Provide the [x, y] coordinate of the cell's center where the given text is located.  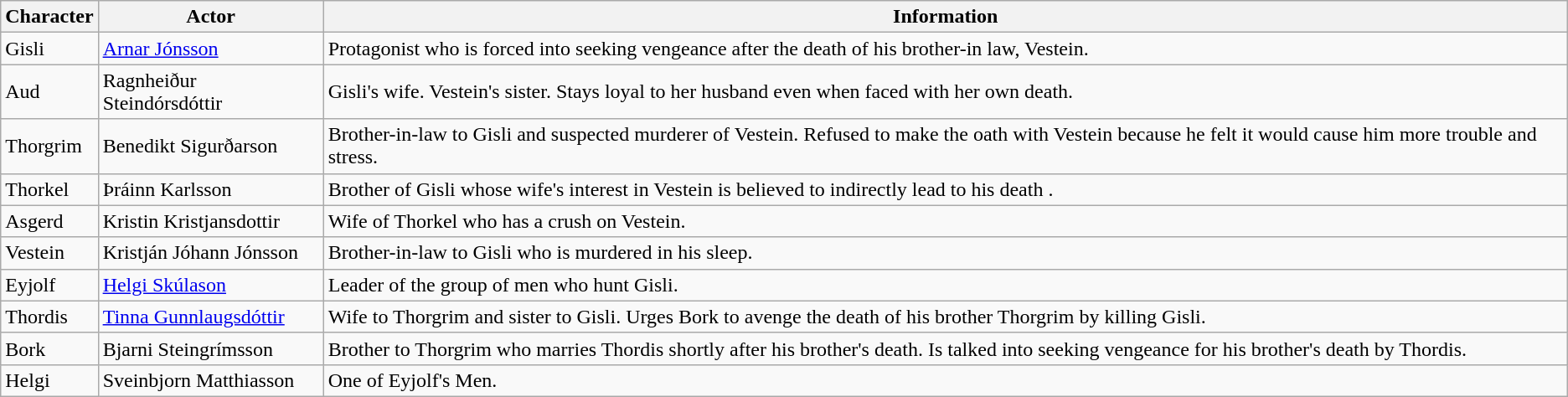
Kristján Jóhann Jónsson [211, 253]
Vestein [49, 253]
Thordis [49, 317]
Gisli's wife. Vestein's sister. Stays loyal to her husband even when faced with her own death. [945, 92]
Thorgrim [49, 146]
Wife of Thorkel who has a crush on Vestein. [945, 221]
Bork [49, 348]
Bjarni Steingrímsson [211, 348]
Wife to Thorgrim and sister to Gisli. Urges Bork to avenge the death of his brother Thorgrim by killing Gisli. [945, 317]
Actor [211, 17]
Gisli [49, 49]
Protagonist who is forced into seeking vengeance after the death of his brother-in law, Vestein. [945, 49]
Aud [49, 92]
Thorkel [49, 189]
Brother-in-law to Gisli who is murdered in his sleep. [945, 253]
Arnar Jónsson [211, 49]
Asgerd [49, 221]
Brother of Gisli whose wife's interest in Vestein is believed to indirectly lead to his death . [945, 189]
Brother to Thorgrim who marries Thordis shortly after his brother's death. Is talked into seeking vengeance for his brother's death by Thordis. [945, 348]
Leader of the group of men who hunt Gisli. [945, 285]
Benedikt Sigurðarson [211, 146]
Ragnheiður Steindórsdóttir [211, 92]
Tinna Gunnlaugsdóttir [211, 317]
Eyjolf [49, 285]
Character [49, 17]
Kristin Kristjansdottir [211, 221]
Helgi Skúlason [211, 285]
Þráinn Karlsson [211, 189]
One of Eyjolf's Men. [945, 380]
Sveinbjorn Matthiasson [211, 380]
Helgi [49, 380]
Information [945, 17]
